Provide the [x, y] coordinate of the cell's center where the given text is located.  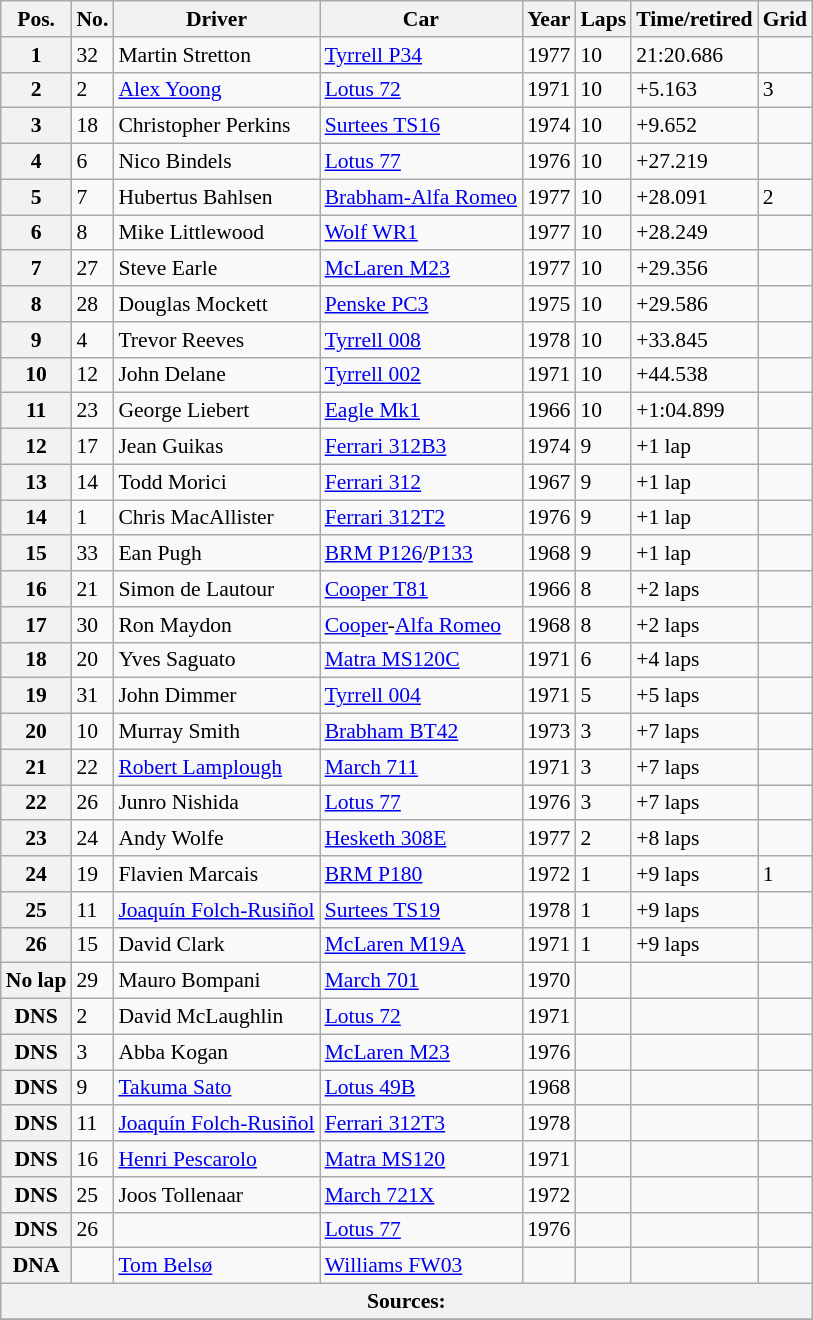
27 [92, 269]
Jean Guikas [216, 447]
+44.538 [694, 375]
John Dimmer [216, 696]
Andy Wolfe [216, 839]
Williams FW03 [422, 1266]
1970 [548, 981]
Flavien Marcais [216, 874]
Time/retired [694, 19]
Pos. [36, 19]
Penske PC3 [422, 304]
Joos Tollenaar [216, 1195]
1973 [548, 732]
Ron Maydon [216, 625]
David Clark [216, 945]
Simon de Lautour [216, 589]
Lotus 49B [422, 1088]
Ferrari 312T3 [422, 1124]
Junro Nishida [216, 803]
David McLaughlin [216, 1017]
Matra MS120C [422, 660]
+28.091 [694, 197]
No. [92, 19]
+5.163 [694, 90]
Hesketh 308E [422, 839]
DNA [36, 1266]
Brabham BT42 [422, 732]
Surtees TS19 [422, 910]
+33.845 [694, 340]
Year [548, 19]
+29.586 [694, 304]
Christopher Perkins [216, 126]
Takuma Sato [216, 1088]
Robert Lamplough [216, 767]
Nico Bindels [216, 162]
+28.249 [694, 233]
Brabham-Alfa Romeo [422, 197]
1975 [548, 304]
Ferrari 312 [422, 482]
Eagle Mk1 [422, 411]
Hubertus Bahlsen [216, 197]
Henri Pescarolo [216, 1159]
Chris MacAllister [216, 518]
Trevor Reeves [216, 340]
+8 laps [694, 839]
Ferrari 312B3 [422, 447]
Car [422, 19]
McLaren M19A [422, 945]
Murray Smith [216, 732]
33 [92, 554]
+9.652 [694, 126]
Mauro Bompani [216, 981]
Sources: [406, 1302]
Laps [603, 19]
Grid [786, 19]
Tyrrell 002 [422, 375]
21:20.686 [694, 55]
+27.219 [694, 162]
Abba Kogan [216, 1052]
+29.356 [694, 269]
Ferrari 312T2 [422, 518]
Alex Yoong [216, 90]
BRM P126/P133 [422, 554]
+5 laps [694, 696]
BRM P180 [422, 874]
+4 laps [694, 660]
Matra MS120 [422, 1159]
31 [92, 696]
29 [92, 981]
32 [92, 55]
Todd Morici [216, 482]
+1:04.899 [694, 411]
Ean Pugh [216, 554]
Cooper T81 [422, 589]
Surtees TS16 [422, 126]
Tyrrell P34 [422, 55]
Driver [216, 19]
Tyrrell 004 [422, 696]
1967 [548, 482]
March 701 [422, 981]
Cooper-Alfa Romeo [422, 625]
13 [36, 482]
30 [92, 625]
Tom Belsø [216, 1266]
Yves Saguato [216, 660]
28 [92, 304]
March 711 [422, 767]
Mike Littlewood [216, 233]
No lap [36, 981]
Steve Earle [216, 269]
John Delane [216, 375]
George Liebert [216, 411]
Martin Stretton [216, 55]
March 721X [422, 1195]
Douglas Mockett [216, 304]
Tyrrell 008 [422, 340]
Wolf WR1 [422, 233]
